Determine the (X, Y) coordinate at the center of the cell enclosing the given text.  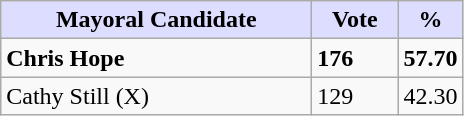
129 (355, 96)
Chris Hope (156, 58)
Mayoral Candidate (156, 20)
% (430, 20)
Cathy Still (X) (156, 96)
42.30 (430, 96)
Vote (355, 20)
57.70 (430, 58)
176 (355, 58)
